Identify which cell holds the provided text, then report its [X, Y] central coordinate. 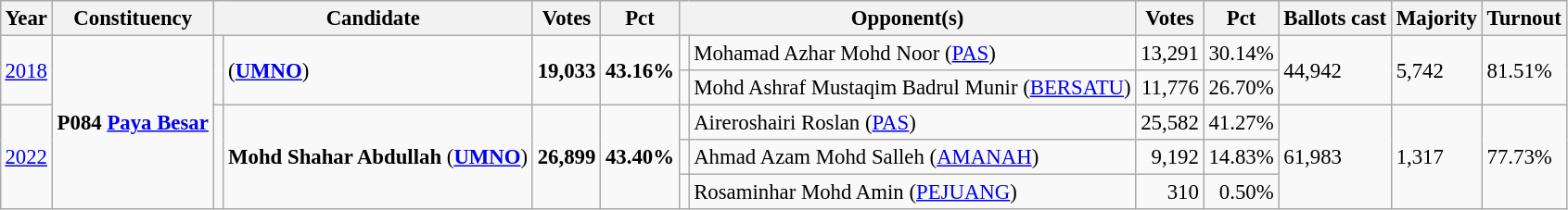
Majority [1436, 19]
11,776 [1170, 88]
Opponent(s) [907, 19]
9,192 [1170, 157]
Turnout [1524, 19]
1,317 [1436, 157]
43.16% [640, 70]
Ballots cast [1335, 19]
Aireroshairi Roslan (PAS) [912, 123]
Year [26, 19]
30.14% [1241, 53]
13,291 [1170, 53]
Constituency [133, 19]
81.51% [1524, 70]
Mohamad Azhar Mohd Noor (PAS) [912, 53]
19,033 [566, 70]
61,983 [1335, 157]
0.50% [1241, 192]
Ahmad Azam Mohd Salleh (AMANAH) [912, 157]
2018 [26, 70]
Mohd Shahar Abdullah (UMNO) [378, 157]
44,942 [1335, 70]
Mohd Ashraf Mustaqim Badrul Munir (BERSATU) [912, 88]
(UMNO) [378, 70]
Rosaminhar Mohd Amin (PEJUANG) [912, 192]
26.70% [1241, 88]
Candidate [373, 19]
14.83% [1241, 157]
310 [1170, 192]
43.40% [640, 157]
26,899 [566, 157]
5,742 [1436, 70]
25,582 [1170, 123]
2022 [26, 157]
41.27% [1241, 123]
P084 Paya Besar [133, 122]
77.73% [1524, 157]
